Provide the (X, Y) coordinate of the cell's center where the given text is located.  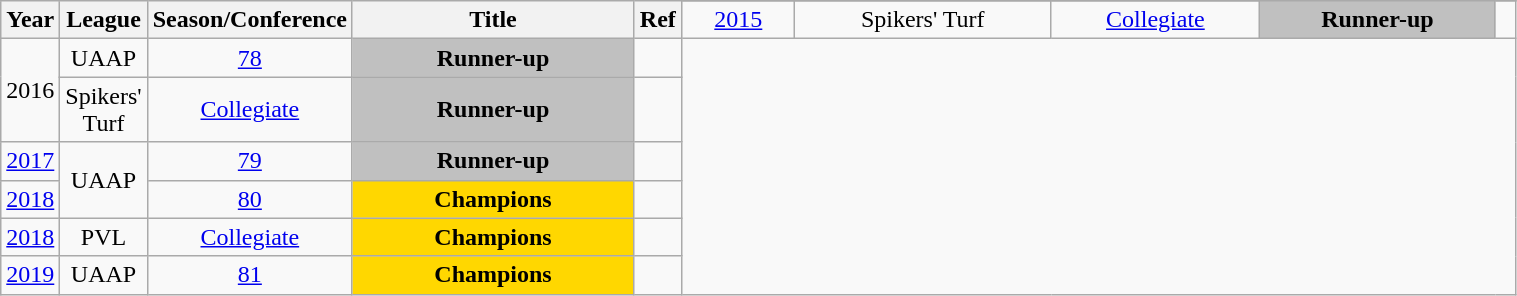
2016 (30, 90)
Title (492, 20)
2017 (30, 161)
80 (250, 199)
79 (250, 161)
PVL (104, 237)
78 (250, 58)
Ref (658, 20)
2019 (30, 275)
Season/Conference (250, 20)
81 (250, 275)
Year (30, 20)
League (104, 20)
2015 (738, 20)
